Provide the [X, Y] coordinate of the cell's center where the given text is located.  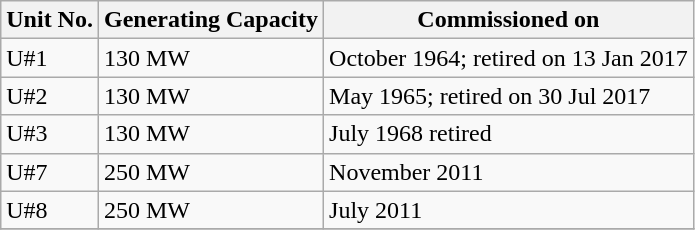
Unit No. [50, 20]
July 1968 retired [509, 134]
November 2011 [509, 172]
U#3 [50, 134]
U#7 [50, 172]
U#2 [50, 96]
Commissioned on [509, 20]
U#1 [50, 58]
U#8 [50, 210]
Generating Capacity [210, 20]
October 1964; retired on 13 Jan 2017 [509, 58]
July 2011 [509, 210]
May 1965; retired on 30 Jul 2017 [509, 96]
